Capture the cell that displays the provided text and extract its [x, y] central coordinate. 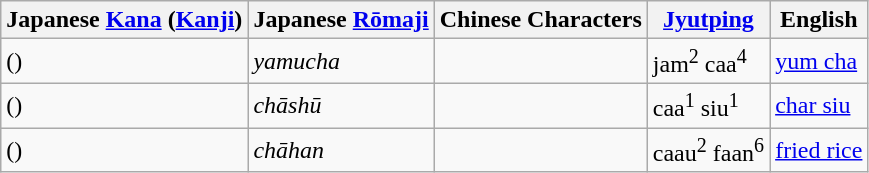
caau2 faan6 [708, 150]
caa1 siu1 [708, 106]
jam2 caa4 [708, 62]
Japanese Kana (Kanji) [124, 20]
Jyutping [708, 20]
Japanese Rōmaji [341, 20]
fried rice [819, 150]
yum cha [819, 62]
Chinese Characters [540, 20]
chāshū [341, 106]
English [819, 20]
char siu [819, 106]
chāhan [341, 150]
yamucha [341, 62]
